Determine the [X, Y] coordinate at the center of the cell enclosing the given text.  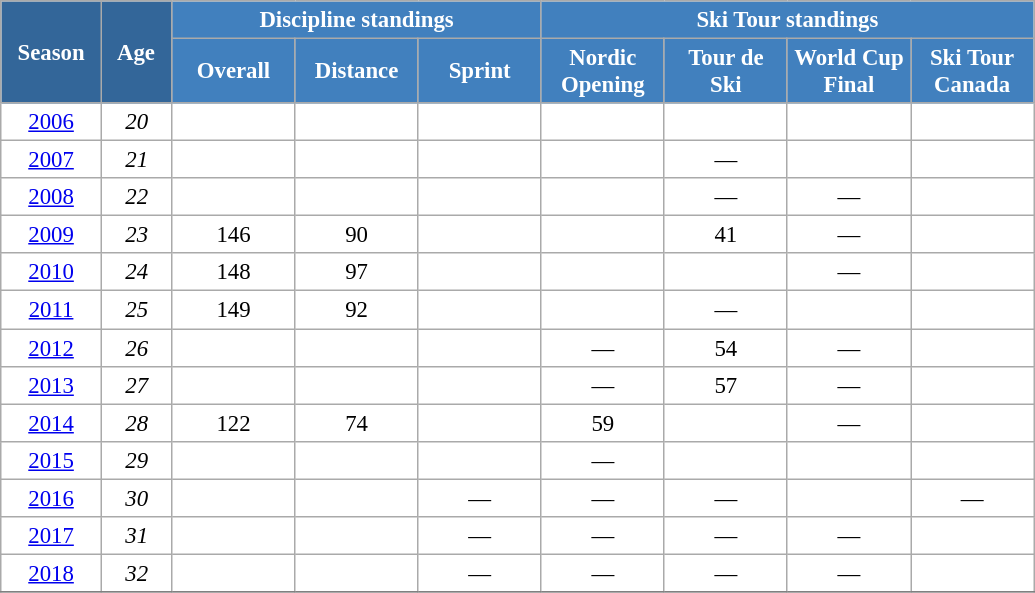
2015 [52, 460]
2013 [52, 385]
30 [136, 498]
NordicOpening [602, 72]
Age [136, 52]
29 [136, 460]
27 [136, 385]
Season [52, 52]
Tour deSki [726, 72]
54 [726, 348]
59 [602, 423]
2009 [52, 235]
57 [726, 385]
Distance [356, 72]
Discipline standings [356, 20]
148 [234, 273]
20 [136, 122]
World CupFinal [848, 72]
2014 [52, 423]
2010 [52, 273]
32 [136, 573]
24 [136, 273]
2018 [52, 573]
92 [356, 310]
146 [234, 235]
149 [234, 310]
90 [356, 235]
Ski Tour standings [787, 20]
2016 [52, 498]
97 [356, 273]
22 [136, 197]
74 [356, 423]
Sprint [480, 72]
23 [136, 235]
2008 [52, 197]
2007 [52, 160]
26 [136, 348]
41 [726, 235]
Overall [234, 72]
28 [136, 423]
122 [234, 423]
2017 [52, 536]
2011 [52, 310]
Ski TourCanada [972, 72]
25 [136, 310]
2012 [52, 348]
21 [136, 160]
2006 [52, 122]
31 [136, 536]
